Capture the cell that displays the provided text and extract its (X, Y) central coordinate. 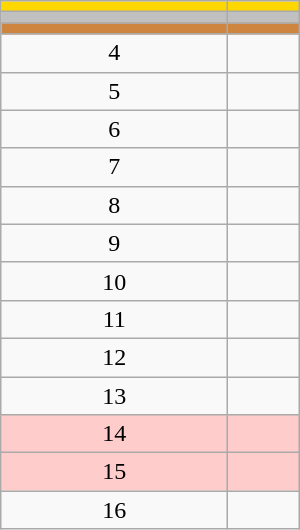
4 (114, 53)
6 (114, 129)
15 (114, 472)
8 (114, 205)
12 (114, 357)
11 (114, 319)
5 (114, 91)
16 (114, 510)
10 (114, 281)
7 (114, 167)
14 (114, 434)
13 (114, 395)
9 (114, 243)
